Find where the given text appears and provide that cell's center as [X, Y] coordinate. 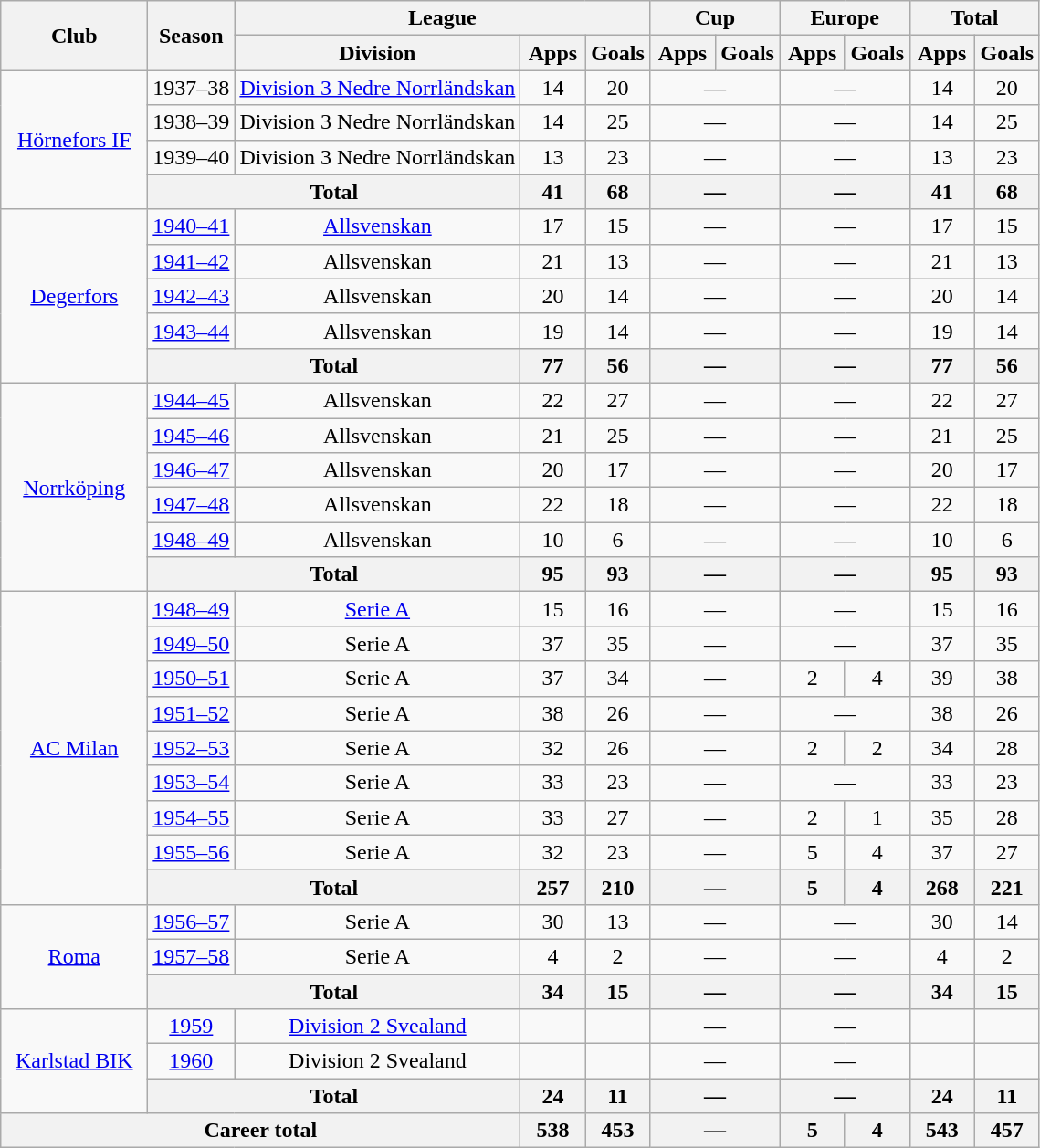
221 [1006, 887]
39 [942, 679]
1939–40 [192, 157]
543 [942, 1131]
Roma [75, 956]
268 [942, 887]
453 [617, 1131]
Norrköping [75, 487]
1951–52 [192, 713]
1960 [192, 1061]
1943–44 [192, 331]
League [442, 18]
Cup [715, 18]
1952–53 [192, 748]
AC Milan [75, 749]
1953–54 [192, 783]
1947–48 [192, 505]
Division [378, 53]
Hörnefors IF [75, 140]
1938–39 [192, 122]
1959 [192, 1027]
1949–50 [192, 644]
257 [553, 887]
1954–55 [192, 817]
Degerfors [75, 296]
Europe [845, 18]
1944–45 [192, 400]
1955–56 [192, 852]
1957–58 [192, 956]
1937–38 [192, 88]
1945–46 [192, 436]
1942–43 [192, 296]
Club [75, 36]
1 [877, 817]
Season [192, 36]
Karlstad BIK [75, 1061]
457 [1006, 1131]
1950–51 [192, 679]
1946–47 [192, 470]
210 [617, 887]
1956–57 [192, 922]
1940–41 [192, 226]
1941–42 [192, 261]
Career total [261, 1131]
538 [553, 1131]
